Identify which cell holds the provided text, then report its (X, Y) central coordinate. 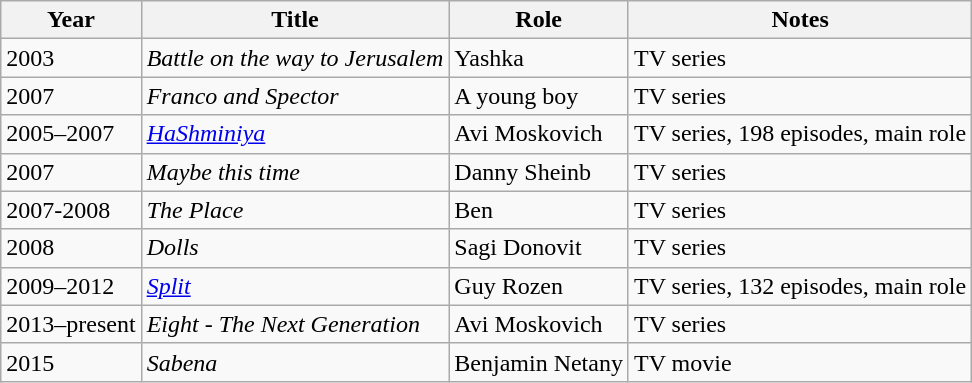
Year (71, 20)
HaShminiya (295, 134)
TV series, 132 episodes, main role (800, 286)
The Place (295, 210)
Maybe this time (295, 172)
Sabena (295, 362)
Dolls (295, 248)
2008 (71, 248)
2003 (71, 58)
Eight - The Next Generation (295, 324)
Split (295, 286)
Yashka (539, 58)
2007-2008 (71, 210)
TV series, 198 episodes, main role (800, 134)
Guy Rozen (539, 286)
2013–present (71, 324)
Danny Sheinb (539, 172)
Role (539, 20)
Ben (539, 210)
Sagi Donovit (539, 248)
Notes (800, 20)
Title (295, 20)
TV movie (800, 362)
Benjamin Netany (539, 362)
2005–2007 (71, 134)
A young boy (539, 96)
Battle on the way to Jerusalem (295, 58)
2015 (71, 362)
2009–2012 (71, 286)
Franco and Spector (295, 96)
